Capture the cell that displays the provided text and extract its (x, y) central coordinate. 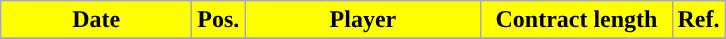
Player (363, 20)
Pos. (218, 20)
Contract length (576, 20)
Date (96, 20)
Ref. (698, 20)
